Pinpoint the cell where the given text exists, returning its (x, y) midpoint coordinate. 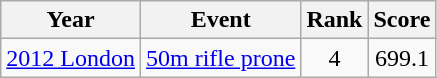
50m rifle prone (220, 58)
Rank (334, 20)
699.1 (402, 58)
Year (71, 20)
4 (334, 58)
Event (220, 20)
Score (402, 20)
2012 London (71, 58)
